Detect which cell encompasses the target text, then output its [X, Y] center coordinate. 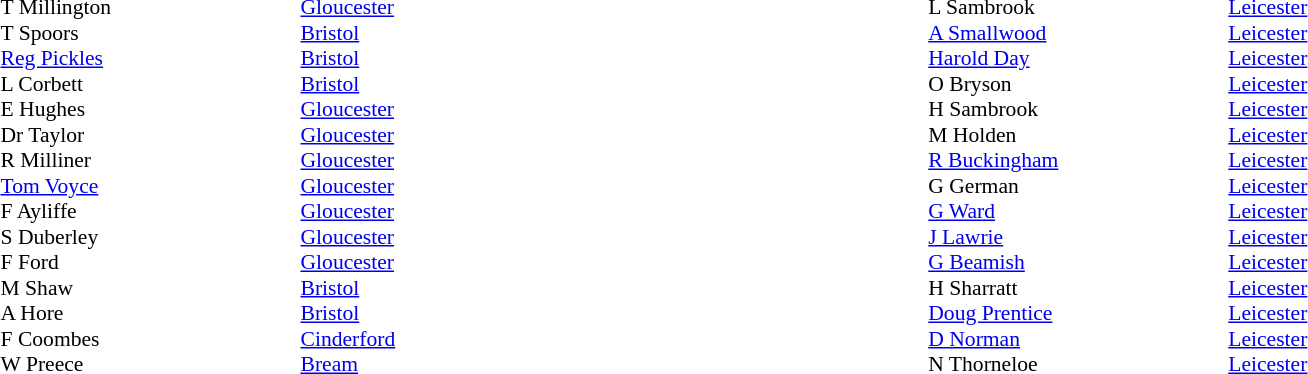
Reg Pickles [150, 59]
Doug Prentice [1078, 313]
J Lawrie [1078, 237]
R Milliner [150, 161]
G German [1078, 186]
F Coombes [150, 339]
F Ayliffe [150, 211]
D Norman [1078, 339]
M Shaw [150, 288]
H Sambrook [1078, 109]
O Bryson [1078, 84]
Cinderford [348, 339]
G Ward [1078, 211]
A Smallwood [1078, 33]
M Holden [1078, 135]
Dr Taylor [150, 135]
Harold Day [1078, 59]
L Corbett [150, 84]
S Duberley [150, 237]
F Ford [150, 263]
A Hore [150, 313]
E Hughes [150, 109]
Tom Voyce [150, 186]
R Buckingham [1078, 161]
H Sharratt [1078, 288]
T Spoors [150, 33]
G Beamish [1078, 263]
